Return the (X, Y) coordinate for the center point of the cell that contains the specified text.  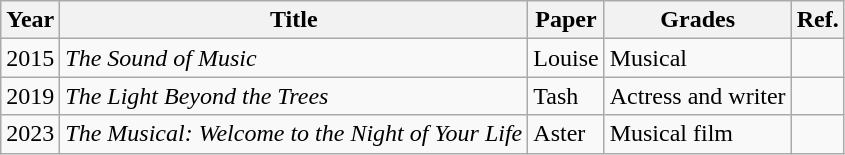
Ref. (818, 20)
Paper (566, 20)
Aster (566, 134)
Grades (698, 20)
Actress and writer (698, 96)
2023 (30, 134)
Musical film (698, 134)
Tash (566, 96)
2015 (30, 58)
2019 (30, 96)
The Light Beyond the Trees (294, 96)
The Musical: Welcome to the Night of Your Life (294, 134)
Title (294, 20)
Musical (698, 58)
Louise (566, 58)
Year (30, 20)
The Sound of Music (294, 58)
